Detect which cell encompasses the target text, then output its [x, y] center coordinate. 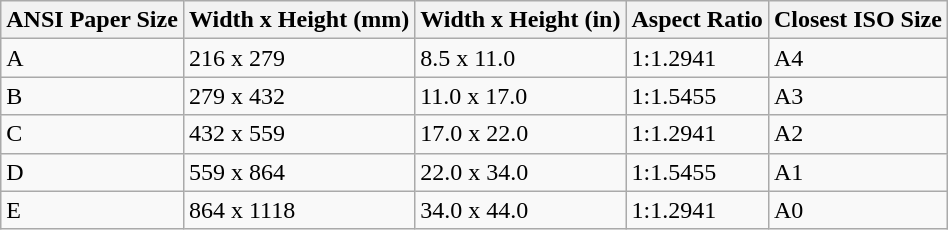
Width x Height (in) [520, 20]
A0 [858, 210]
A3 [858, 96]
11.0 x 17.0 [520, 96]
A2 [858, 134]
ANSI Paper Size [92, 20]
864 x 1118 [298, 210]
279 x 432 [298, 96]
432 x 559 [298, 134]
8.5 x 11.0 [520, 58]
Closest ISO Size [858, 20]
A [92, 58]
Aspect Ratio [697, 20]
D [92, 172]
E [92, 210]
22.0 x 34.0 [520, 172]
C [92, 134]
17.0 x 22.0 [520, 134]
216 x 279 [298, 58]
A4 [858, 58]
34.0 x 44.0 [520, 210]
Width x Height (mm) [298, 20]
B [92, 96]
559 x 864 [298, 172]
A1 [858, 172]
